Detect which cell encompasses the target text, then output its [x, y] center coordinate. 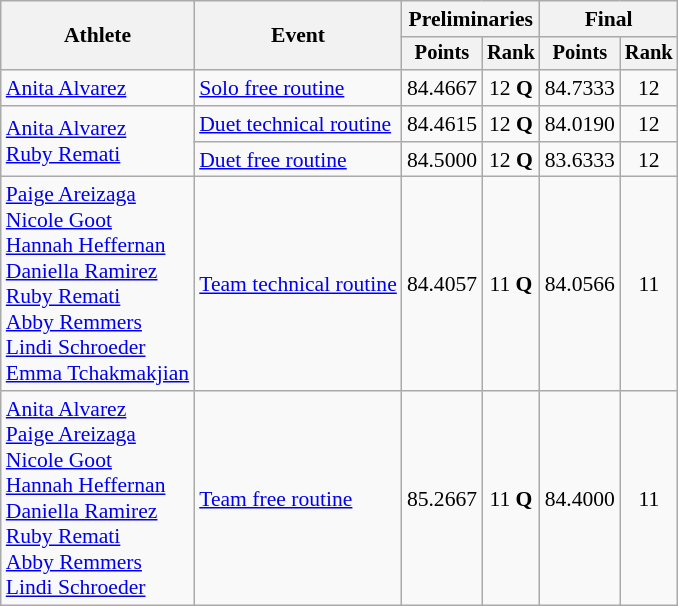
84.5000 [442, 160]
84.0566 [580, 284]
Team technical routine [298, 284]
Anita AlvarezRuby Remati [98, 142]
Anita AlvarezPaige AreizagaNicole GootHannah HeffernanDaniella RamirezRuby RematiAbby RemmersLindi Schroeder [98, 498]
84.4057 [442, 284]
Team free routine [298, 498]
84.4000 [580, 498]
85.2667 [442, 498]
84.4615 [442, 124]
Duet free routine [298, 160]
83.6333 [580, 160]
84.7333 [580, 88]
Duet technical routine [298, 124]
Anita Alvarez [98, 88]
Event [298, 36]
Final [609, 19]
84.0190 [580, 124]
84.4667 [442, 88]
Preliminaries [471, 19]
Solo free routine [298, 88]
Athlete [98, 36]
Paige AreizagaNicole GootHannah HeffernanDaniella RamirezRuby RematiAbby RemmersLindi SchroederEmma Tchakmakjian [98, 284]
